For the text-containing cell, return its midpoint in (x, y) coordinate format. 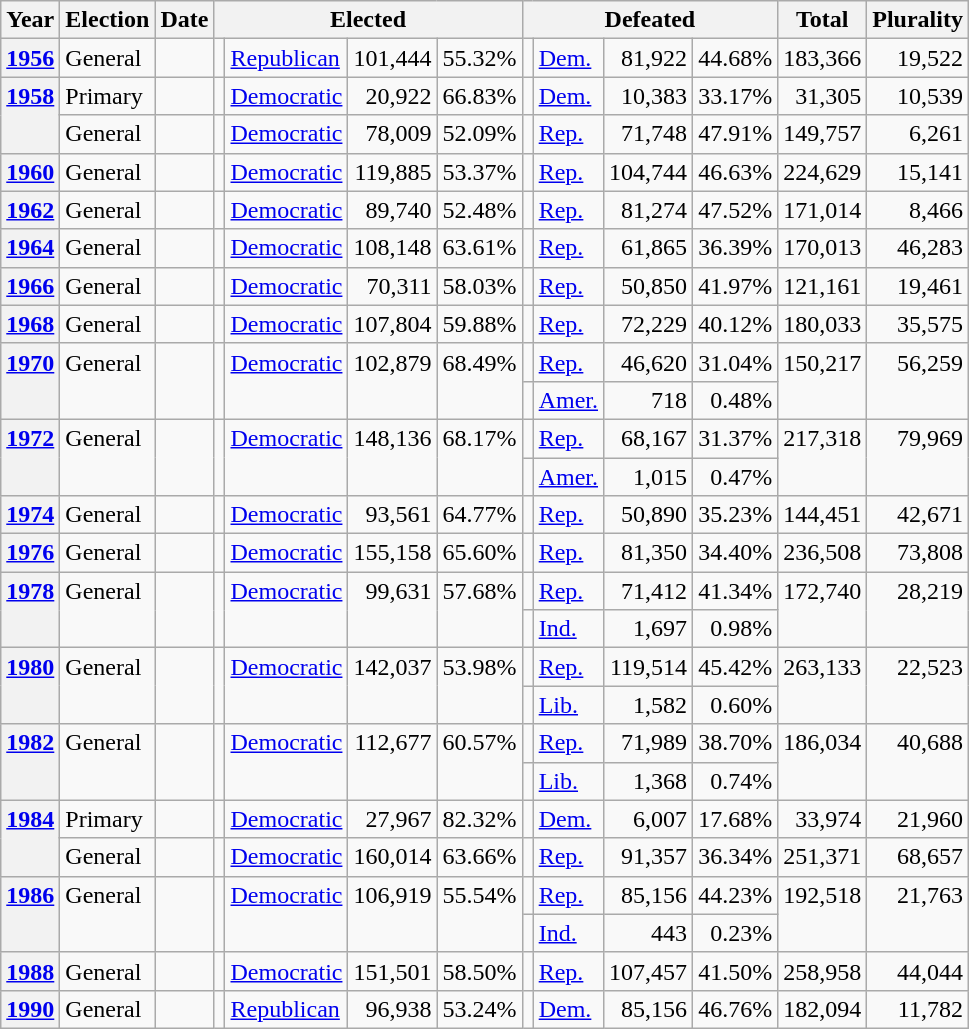
1980 (30, 686)
151,501 (392, 971)
27,967 (392, 819)
46,283 (918, 248)
72,229 (648, 324)
28,219 (918, 610)
155,158 (392, 553)
144,451 (822, 515)
1,582 (648, 705)
53.37% (480, 172)
31.04% (736, 362)
71,748 (648, 134)
Date (184, 20)
112,677 (392, 762)
Total (822, 20)
70,311 (392, 286)
93,561 (392, 515)
104,744 (648, 172)
1972 (30, 457)
44.23% (736, 895)
35,575 (918, 324)
224,629 (822, 172)
10,383 (648, 96)
1976 (30, 553)
1,015 (648, 477)
78,009 (392, 134)
1974 (30, 515)
0.60% (736, 705)
11,782 (918, 1009)
79,969 (918, 457)
68,657 (918, 857)
1988 (30, 971)
251,371 (822, 857)
108,148 (392, 248)
101,444 (392, 58)
56,259 (918, 381)
96,938 (392, 1009)
1964 (30, 248)
44.68% (736, 58)
443 (648, 933)
148,136 (392, 457)
61,865 (648, 248)
31,305 (822, 96)
Year (30, 20)
149,757 (822, 134)
1982 (30, 762)
186,034 (822, 762)
Defeated (650, 20)
15,141 (918, 172)
34.40% (736, 553)
41.50% (736, 971)
142,037 (392, 686)
1984 (30, 838)
53.98% (480, 686)
Elected (368, 20)
59.88% (480, 324)
38.70% (736, 743)
71,989 (648, 743)
31.37% (736, 438)
65.60% (480, 553)
46,620 (648, 362)
170,013 (822, 248)
192,518 (822, 914)
107,457 (648, 971)
33.17% (736, 96)
40,688 (918, 762)
Election (108, 20)
119,514 (648, 667)
258,958 (822, 971)
0.23% (736, 933)
6,261 (918, 134)
107,804 (392, 324)
106,919 (392, 914)
1962 (30, 210)
68.17% (480, 457)
102,879 (392, 381)
71,412 (648, 591)
55.54% (480, 914)
89,740 (392, 210)
182,094 (822, 1009)
91,357 (648, 857)
121,161 (822, 286)
82.32% (480, 819)
171,014 (822, 210)
1958 (30, 115)
81,350 (648, 553)
718 (648, 400)
8,466 (918, 210)
40.12% (736, 324)
0.98% (736, 629)
236,508 (822, 553)
1990 (30, 1009)
119,885 (392, 172)
19,522 (918, 58)
150,217 (822, 381)
47.91% (736, 134)
217,318 (822, 457)
46.63% (736, 172)
22,523 (918, 686)
63.66% (480, 857)
1966 (30, 286)
57.68% (480, 610)
45.42% (736, 667)
Plurality (918, 20)
35.23% (736, 515)
55.32% (480, 58)
52.48% (480, 210)
1,697 (648, 629)
17.68% (736, 819)
1956 (30, 58)
68.49% (480, 381)
41.97% (736, 286)
1970 (30, 381)
50,890 (648, 515)
41.34% (736, 591)
81,274 (648, 210)
33,974 (822, 819)
53.24% (480, 1009)
66.83% (480, 96)
0.48% (736, 400)
0.47% (736, 477)
172,740 (822, 610)
10,539 (918, 96)
81,922 (648, 58)
1960 (30, 172)
52.09% (480, 134)
160,014 (392, 857)
42,671 (918, 515)
6,007 (648, 819)
1,368 (648, 781)
64.77% (480, 515)
21,763 (918, 914)
1986 (30, 914)
180,033 (822, 324)
263,133 (822, 686)
99,631 (392, 610)
21,960 (918, 819)
73,808 (918, 553)
1978 (30, 610)
20,922 (392, 96)
36.39% (736, 248)
58.50% (480, 971)
19,461 (918, 286)
46.76% (736, 1009)
63.61% (480, 248)
183,366 (822, 58)
50,850 (648, 286)
44,044 (918, 971)
68,167 (648, 438)
1968 (30, 324)
58.03% (480, 286)
60.57% (480, 762)
36.34% (736, 857)
47.52% (736, 210)
0.74% (736, 781)
